Detect which cell encompasses the target text, then output its (x, y) center coordinate. 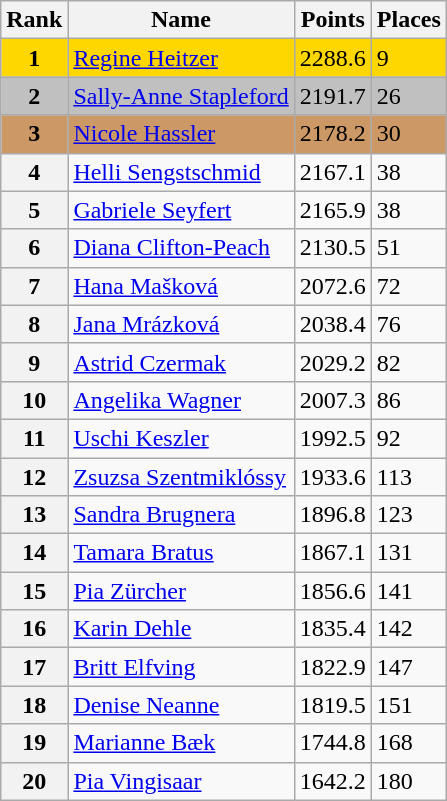
2 (34, 96)
Pia Zürcher (181, 591)
2288.6 (332, 58)
Denise Neanne (181, 705)
Angelika Wagner (181, 400)
Points (332, 20)
1642.2 (332, 781)
6 (34, 248)
1819.5 (332, 705)
1835.4 (332, 629)
2029.2 (332, 362)
86 (408, 400)
168 (408, 743)
113 (408, 477)
Regine Heitzer (181, 58)
2007.3 (332, 400)
10 (34, 400)
18 (34, 705)
5 (34, 210)
1 (34, 58)
7 (34, 286)
3 (34, 134)
Gabriele Seyfert (181, 210)
180 (408, 781)
2130.5 (332, 248)
1992.5 (332, 438)
Uschi Keszler (181, 438)
17 (34, 667)
76 (408, 324)
Marianne Bæk (181, 743)
151 (408, 705)
Jana Mrázková (181, 324)
26 (408, 96)
Helli Sengstschmid (181, 172)
82 (408, 362)
72 (408, 286)
1822.9 (332, 667)
Pia Vingisaar (181, 781)
2165.9 (332, 210)
12 (34, 477)
Places (408, 20)
Zsuzsa Szentmiklóssy (181, 477)
131 (408, 553)
141 (408, 591)
2038.4 (332, 324)
142 (408, 629)
15 (34, 591)
8 (34, 324)
Astrid Czermak (181, 362)
Tamara Bratus (181, 553)
2178.2 (332, 134)
4 (34, 172)
1867.1 (332, 553)
1896.8 (332, 515)
30 (408, 134)
2191.7 (332, 96)
Sally-Anne Stapleford (181, 96)
92 (408, 438)
1933.6 (332, 477)
147 (408, 667)
11 (34, 438)
Nicole Hassler (181, 134)
14 (34, 553)
Name (181, 20)
2167.1 (332, 172)
1856.6 (332, 591)
Sandra Brugnera (181, 515)
51 (408, 248)
1744.8 (332, 743)
13 (34, 515)
16 (34, 629)
Diana Clifton-Peach (181, 248)
2072.6 (332, 286)
123 (408, 515)
Britt Elfving (181, 667)
Hana Mašková (181, 286)
20 (34, 781)
19 (34, 743)
Karin Dehle (181, 629)
Rank (34, 20)
